Find where the given text appears and provide that cell's center as [X, Y] coordinate. 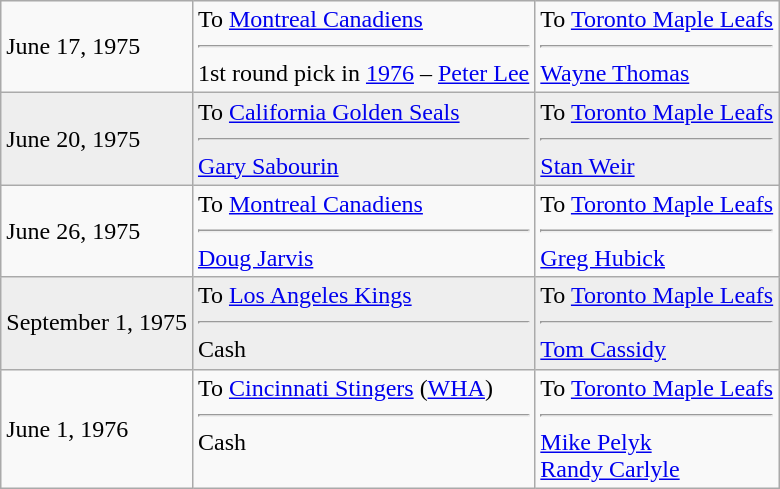
To Toronto Maple LeafsWayne Thomas [657, 47]
June 17, 1975 [97, 47]
June 1, 1976 [97, 428]
September 1, 1975 [97, 323]
To Toronto Maple LeafsStan Weir [657, 139]
June 20, 1975 [97, 139]
To Toronto Maple LeafsMike Pelyk Randy Carlyle [657, 428]
June 26, 1975 [97, 231]
To Montreal Canadiens1st round pick in 1976 – Peter Lee [363, 47]
To Los Angeles KingsCash [363, 323]
To Cincinnati Stingers (WHA)Cash [363, 428]
To Toronto Maple LeafsGreg Hubick [657, 231]
To Montreal CanadiensDoug Jarvis [363, 231]
To California Golden SealsGary Sabourin [363, 139]
To Toronto Maple LeafsTom Cassidy [657, 323]
